Scan for the cell matching the given text and deliver its (x, y) coordinate at center. 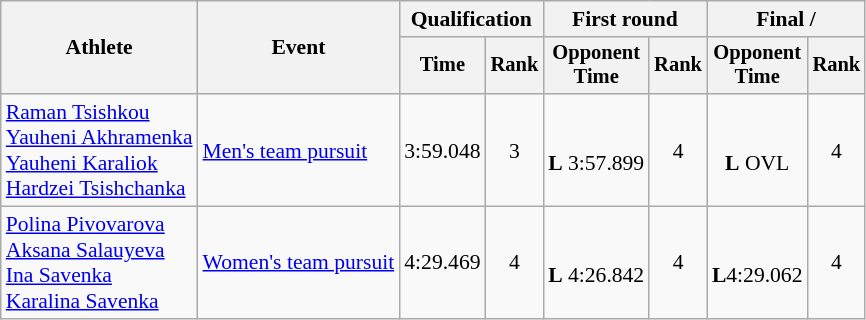
Event (299, 48)
Athlete (100, 48)
First round (625, 19)
Polina PivovarovaAksana SalauyevaIna SavenkaKaralina Savenka (100, 263)
Time (442, 66)
L OVL (758, 150)
4:29.469 (442, 263)
Final / (786, 19)
Men's team pursuit (299, 150)
3:59.048 (442, 150)
Raman TsishkouYauheni AkhramenkaYauheni KaraliokHardzei Tsishchanka (100, 150)
Qualification (471, 19)
L 4:26.842 (596, 263)
Women's team pursuit (299, 263)
L 3:57.899 (596, 150)
3 (515, 150)
L4:29.062 (758, 263)
